Return [X, Y] of the center of cell containing provided text 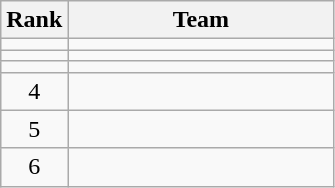
5 [34, 129]
Rank [34, 20]
Team [201, 20]
6 [34, 167]
4 [34, 91]
